Determine the (x, y) coordinate at the center of the cell enclosing the given text.  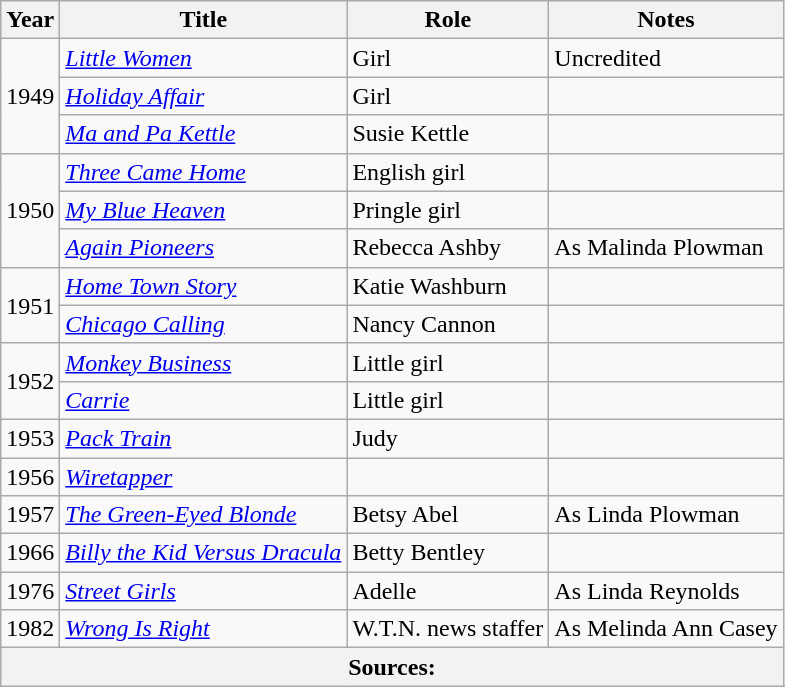
Chicago Calling (204, 324)
Pack Train (204, 438)
1950 (30, 210)
Little Women (204, 58)
Billy the Kid Versus Dracula (204, 553)
Rebecca Ashby (448, 248)
English girl (448, 172)
My Blue Heaven (204, 210)
Sources: (392, 667)
1951 (30, 305)
1953 (30, 438)
Wrong Is Right (204, 629)
Three Came Home (204, 172)
Pringle girl (448, 210)
Holiday Affair (204, 96)
1982 (30, 629)
Wiretapper (204, 477)
Uncredited (666, 58)
1957 (30, 515)
Nancy Cannon (448, 324)
Judy (448, 438)
Katie Washburn (448, 286)
Again Pioneers (204, 248)
Ma and Pa Kettle (204, 134)
The Green-Eyed Blonde (204, 515)
Monkey Business (204, 362)
As Melinda Ann Casey (666, 629)
Year (30, 20)
1949 (30, 96)
Street Girls (204, 591)
Notes (666, 20)
As Linda Reynolds (666, 591)
As Linda Plowman (666, 515)
Betsy Abel (448, 515)
1956 (30, 477)
As Malinda Plowman (666, 248)
1966 (30, 553)
Home Town Story (204, 286)
1976 (30, 591)
Title (204, 20)
Role (448, 20)
W.T.N. news staffer (448, 629)
Betty Bentley (448, 553)
Susie Kettle (448, 134)
Carrie (204, 400)
1952 (30, 381)
Adelle (448, 591)
